Provide the [x, y] coordinate of the cell's center where the given text is located.  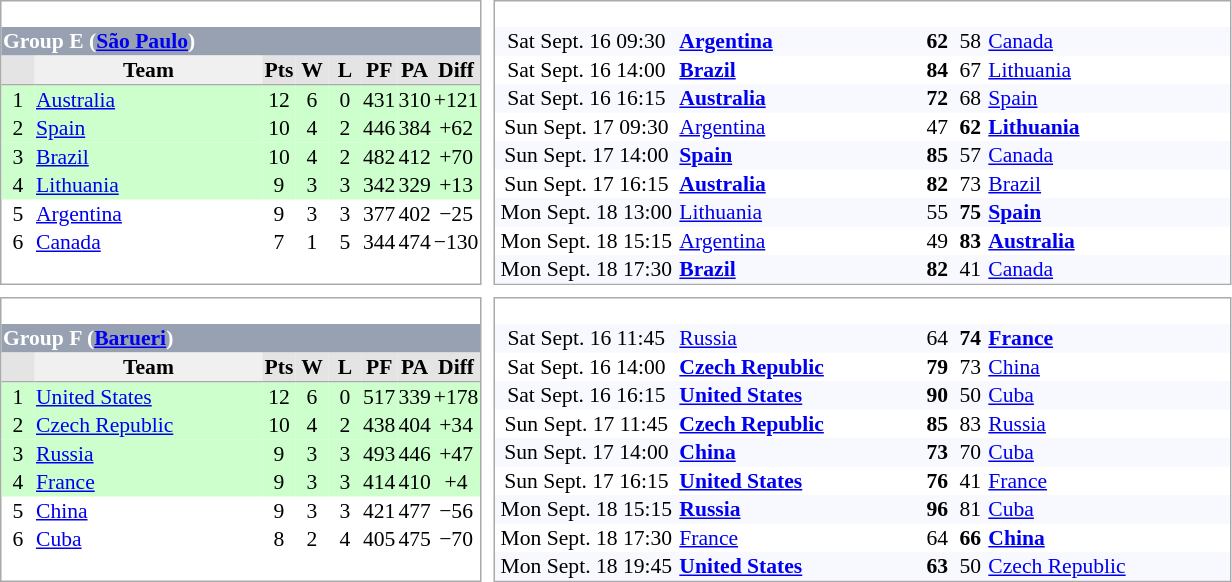
Group F (Barueri) [241, 338]
90 [938, 395]
7 [278, 242]
329 [414, 185]
339 [414, 396]
377 [380, 214]
474 [414, 242]
414 [380, 482]
+121 [456, 100]
72 [938, 98]
84 [938, 70]
517 [380, 396]
96 [938, 509]
58 [970, 41]
+34 [456, 425]
+4 [456, 482]
+47 [456, 454]
+62 [456, 128]
410 [414, 482]
+13 [456, 185]
57 [970, 155]
49 [938, 240]
47 [938, 126]
55 [938, 212]
402 [414, 214]
477 [414, 510]
412 [414, 156]
63 [938, 566]
310 [414, 100]
66 [970, 538]
67 [970, 70]
−56 [456, 510]
Sat Sept. 16 09:30 [586, 41]
Group E (São Paulo) [241, 41]
344 [380, 242]
438 [380, 425]
8 [278, 539]
482 [380, 156]
79 [938, 366]
Mon Sept. 18 13:00 [586, 212]
Mon Sept. 18 19:45 [586, 566]
81 [970, 509]
Sat Sept. 16 11:45 [586, 338]
493 [380, 454]
405 [380, 539]
384 [414, 128]
−70 [456, 539]
68 [970, 98]
−25 [456, 214]
+70 [456, 156]
+178 [456, 396]
431 [380, 100]
404 [414, 425]
342 [380, 185]
−130 [456, 242]
Sun Sept. 17 11:45 [586, 424]
475 [414, 539]
Sun Sept. 17 09:30 [586, 126]
76 [938, 480]
75 [970, 212]
421 [380, 510]
74 [970, 338]
70 [970, 452]
